For the text-containing cell, return its midpoint in [X, Y] coordinate format. 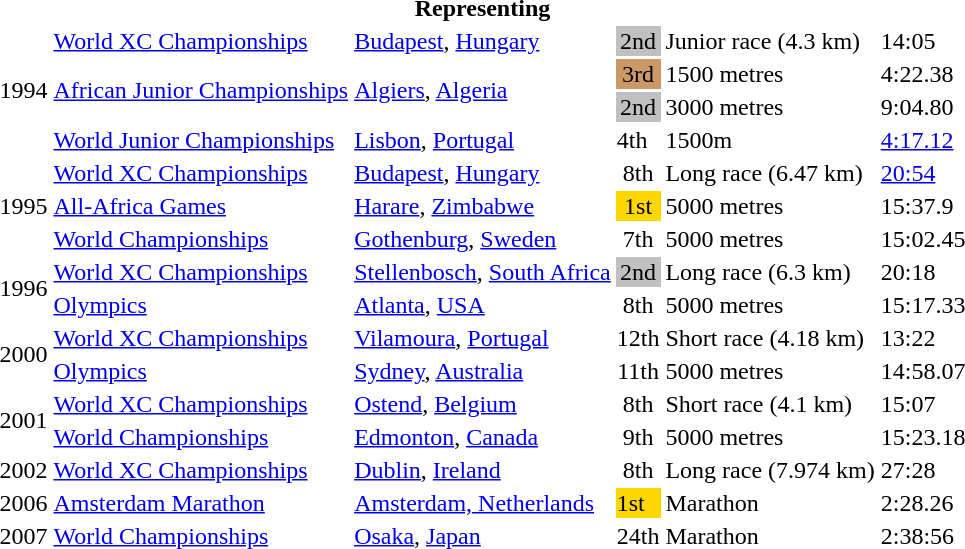
Amsterdam, Netherlands [483, 503]
3rd [638, 74]
11th [638, 371]
Marathon [770, 503]
Long race (6.3 km) [770, 272]
Lisbon, Portugal [483, 140]
World Junior Championships [201, 140]
Dublin, Ireland [483, 470]
Ostend, Belgium [483, 404]
Long race (7.974 km) [770, 470]
Vilamoura, Portugal [483, 338]
Stellenbosch, South Africa [483, 272]
Short race (4.18 km) [770, 338]
Harare, Zimbabwe [483, 206]
4th [638, 140]
Atlanta, USA [483, 305]
12th [638, 338]
3000 metres [770, 107]
Edmonton, Canada [483, 437]
Long race (6.47 km) [770, 173]
Gothenburg, Sweden [483, 239]
Short race (4.1 km) [770, 404]
All-Africa Games [201, 206]
Algiers, Algeria [483, 90]
Sydney, Australia [483, 371]
1500 metres [770, 74]
9th [638, 437]
African Junior Championships [201, 90]
Junior race (4.3 km) [770, 41]
1500m [770, 140]
Amsterdam Marathon [201, 503]
7th [638, 239]
